Determine the (X, Y) coordinate at the center of the cell enclosing the given text.  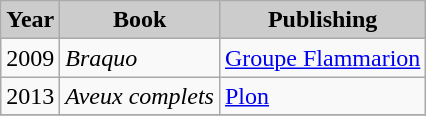
Aveux complets (140, 96)
Book (140, 20)
2013 (30, 96)
Braquo (140, 58)
Groupe Flammarion (322, 58)
Plon (322, 96)
2009 (30, 58)
Year (30, 20)
Publishing (322, 20)
